Output the [X, Y] coordinate of the center of the cell containing the given text.  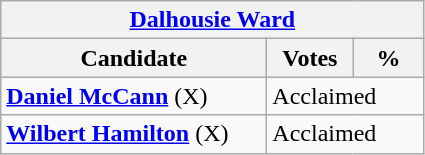
Wilbert Hamilton (X) [134, 134]
Dalhousie Ward [212, 20]
Candidate [134, 58]
Daniel McCann (X) [134, 96]
Votes [310, 58]
% [388, 58]
